Pinpoint the cell where the given text exists, returning its [x, y] midpoint coordinate. 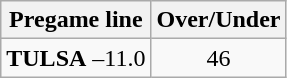
46 [218, 58]
Pregame line [76, 20]
TULSA –11.0 [76, 58]
Over/Under [218, 20]
